Extract the [X, Y] coordinate from the center of the cell holding the provided text.  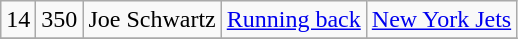
Running back [294, 20]
Joe Schwartz [152, 20]
350 [60, 20]
New York Jets [441, 20]
14 [18, 20]
